Locate the cell with the specified text and output its [x, y] center coordinate. 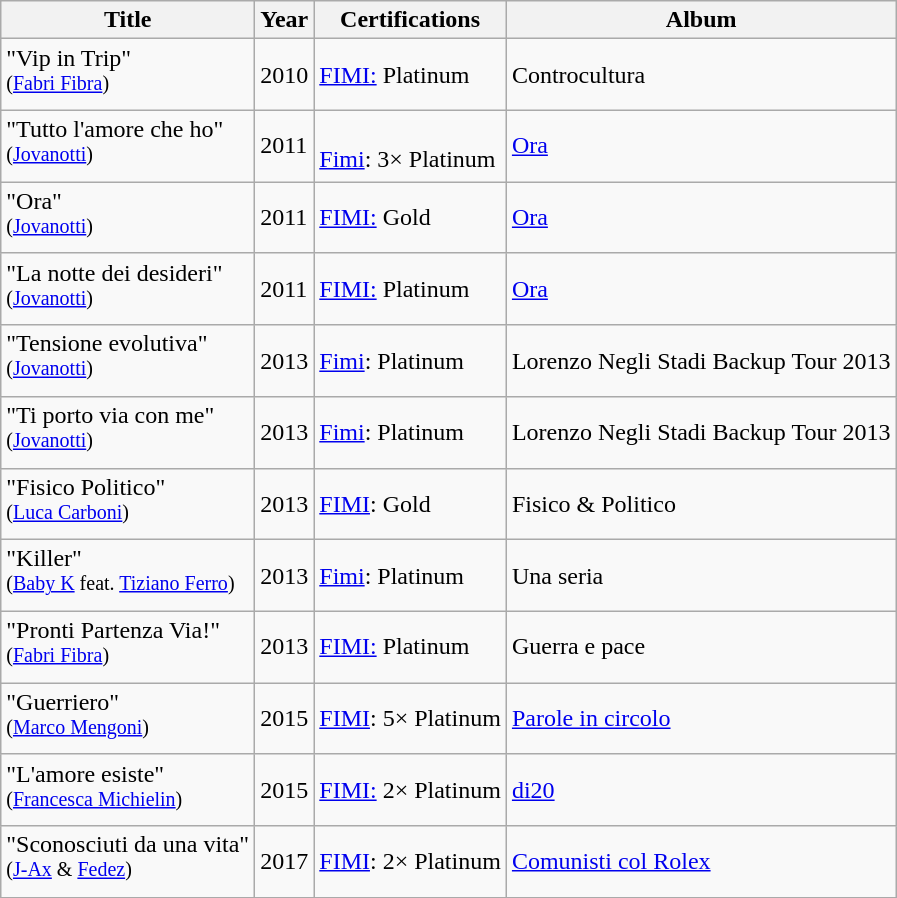
Fimi: 3× Platinum [410, 146]
"Vip in Trip"(Fabri Fibra) [128, 75]
"Tutto l'amore che ho"(Jovanotti) [128, 146]
Una seria [701, 576]
Parole in circolo [701, 719]
"Guerriero"(Marco Mengoni) [128, 719]
2010 [284, 75]
"Killer"(Baby K feat. Tiziano Ferro) [128, 576]
"Ora"(Jovanotti) [128, 218]
"Tensione evolutiva"(Jovanotti) [128, 361]
Year [284, 20]
2017 [284, 862]
"La notte dei desideri"(Jovanotti) [128, 289]
Album [701, 20]
Fisico & Politico [701, 504]
Title [128, 20]
"Sconosciuti da una vita"(J-Ax & Fedez) [128, 862]
Comunisti col Rolex [701, 862]
Controcultura [701, 75]
"Pronti Partenza Via!"(Fabri Fibra) [128, 647]
FIMI: 5× Platinum [410, 719]
Certifications [410, 20]
"Ti porto via con me"(Jovanotti) [128, 433]
di20 [701, 790]
Guerra e pace [701, 647]
"Fisico Politico"(Luca Carboni) [128, 504]
"L'amore esiste"(Francesca Michielin) [128, 790]
